Identify which cell holds the provided text, then report its [X, Y] central coordinate. 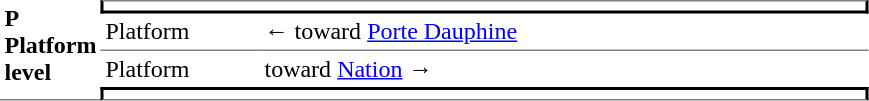
PPlatform level [50, 50]
← toward Porte Dauphine [564, 33]
toward Nation → [564, 69]
